Find where the given text appears and provide that cell's center as [x, y] coordinate. 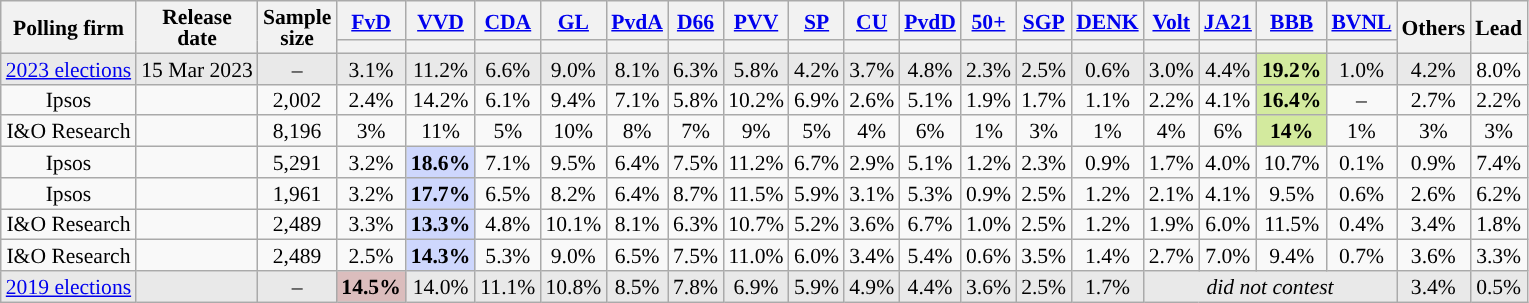
14.2% [440, 100]
3.0% [1172, 68]
14% [1292, 132]
0.1% [1361, 162]
SP [816, 20]
2019 elections [68, 286]
D66 [696, 20]
7.0% [1228, 256]
17.7% [440, 194]
8.5% [637, 286]
1.4% [1107, 256]
8,196 [297, 132]
5.2% [816, 224]
14.3% [440, 256]
3.7% [872, 68]
7% [696, 132]
2023 elections [68, 68]
GL [573, 20]
CU [872, 20]
11% [440, 132]
PvdA [637, 20]
1,961 [297, 194]
4.9% [872, 286]
10.8% [573, 286]
13.3% [440, 224]
2.1% [1172, 194]
Releasedate [197, 27]
FvD [370, 20]
0.4% [1361, 224]
Polling firm [68, 27]
16.4% [1292, 100]
1.1% [1107, 100]
2.4% [370, 100]
7.4% [1498, 162]
11.1% [508, 286]
BBB [1292, 20]
PvdD [930, 20]
Volt [1172, 20]
10% [573, 132]
5,291 [297, 162]
BVNL [1361, 20]
1.8% [1498, 224]
10.1% [573, 224]
11.0% [756, 256]
50+ [988, 20]
SGP [1044, 20]
Lead [1498, 27]
8.0% [1498, 68]
4.0% [1228, 162]
did not contest [1270, 286]
PVV [756, 20]
9% [756, 132]
5.4% [930, 256]
0.7% [1361, 256]
Others [1433, 27]
8% [637, 132]
6.1% [508, 100]
2.9% [872, 162]
15 Mar 2023 [197, 68]
Samplesize [297, 27]
19.2% [1292, 68]
VVD [440, 20]
8.7% [696, 194]
14.0% [440, 286]
14.5% [370, 286]
18.6% [440, 162]
3.5% [1044, 256]
8.2% [573, 194]
0.5% [1498, 286]
2,002 [297, 100]
10.2% [756, 100]
JA21 [1228, 20]
CDA [508, 20]
6.2% [1498, 194]
6.6% [508, 68]
DENK [1107, 20]
7.8% [696, 286]
